Pinpoint the cell where the given text exists, returning its [x, y] midpoint coordinate. 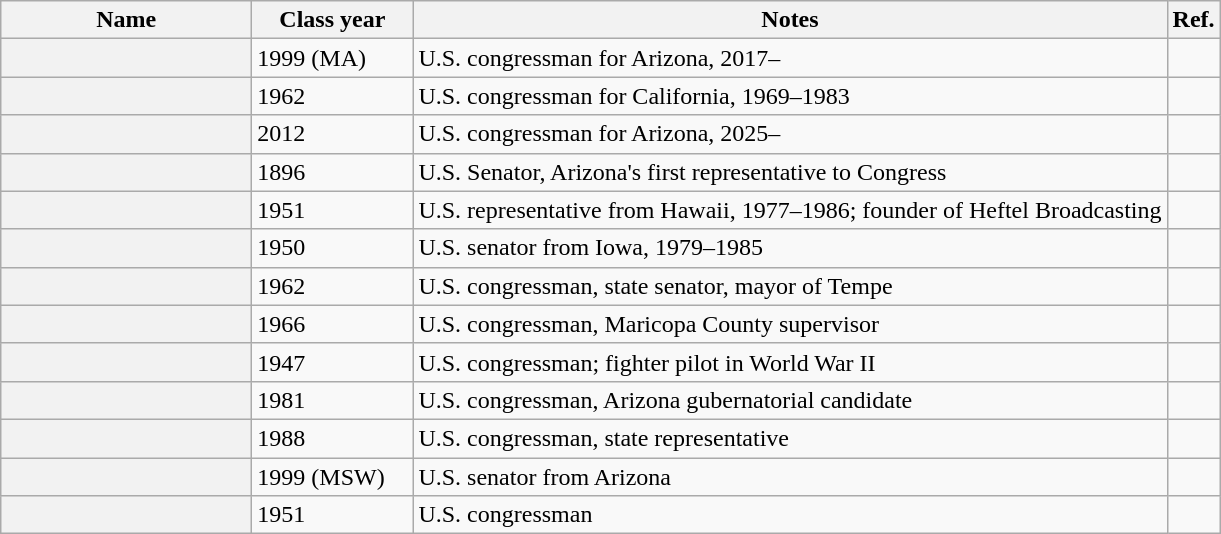
U.S. senator from Arizona [790, 477]
Name [126, 20]
U.S. congressman, state representative [790, 438]
U.S. representative from Hawaii, 1977–1986; founder of Heftel Broadcasting [790, 210]
U.S. congressman for Arizona, 2017– [790, 58]
Notes [790, 20]
U.S. Senator, Arizona's first representative to Congress [790, 172]
U.S. congressman; fighter pilot in World War II [790, 362]
U.S. congressman, state senator, mayor of Tempe [790, 286]
U.S. congressman for California, 1969–1983 [790, 96]
Ref. [1194, 20]
U.S. congressman for Arizona, 2025– [790, 134]
1947 [332, 362]
2012 [332, 134]
U.S. congressman [790, 515]
1988 [332, 438]
1981 [332, 400]
1896 [332, 172]
U.S. senator from Iowa, 1979–1985 [790, 248]
1966 [332, 324]
U.S. congressman, Arizona gubernatorial candidate [790, 400]
1950 [332, 248]
1999 (MA) [332, 58]
U.S. congressman, Maricopa County supervisor [790, 324]
1999 (MSW) [332, 477]
Class year [332, 20]
